Extract the [x, y] coordinate from the center of the cell holding the provided text.  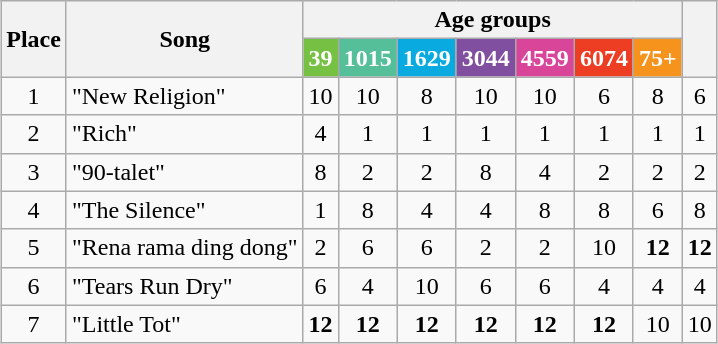
"The Silence" [184, 210]
3044 [486, 58]
3 [34, 172]
"New Religion" [184, 96]
4559 [544, 58]
5 [34, 248]
39 [320, 58]
"Rena rama ding dong" [184, 248]
"90-talet" [184, 172]
Song [184, 39]
"Rich" [184, 134]
"Little Tot" [184, 324]
75+ [658, 58]
Age groups [492, 20]
"Tears Run Dry" [184, 286]
Place [34, 39]
1629 [426, 58]
7 [34, 324]
6074 [604, 58]
1015 [368, 58]
